Determine the [X, Y] coordinate at the center of the cell enclosing the given text.  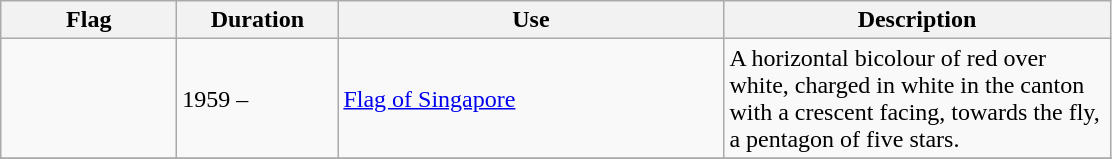
Description [917, 20]
Use [531, 20]
Duration [258, 20]
A horizontal bicolour of red over white, charged in white in the canton with a crescent facing, towards the fly, a pentagon of five stars. [917, 98]
1959 – [258, 98]
Flag [89, 20]
Flag of Singapore [531, 98]
